Scan for the cell matching the given text and deliver its (x, y) coordinate at center. 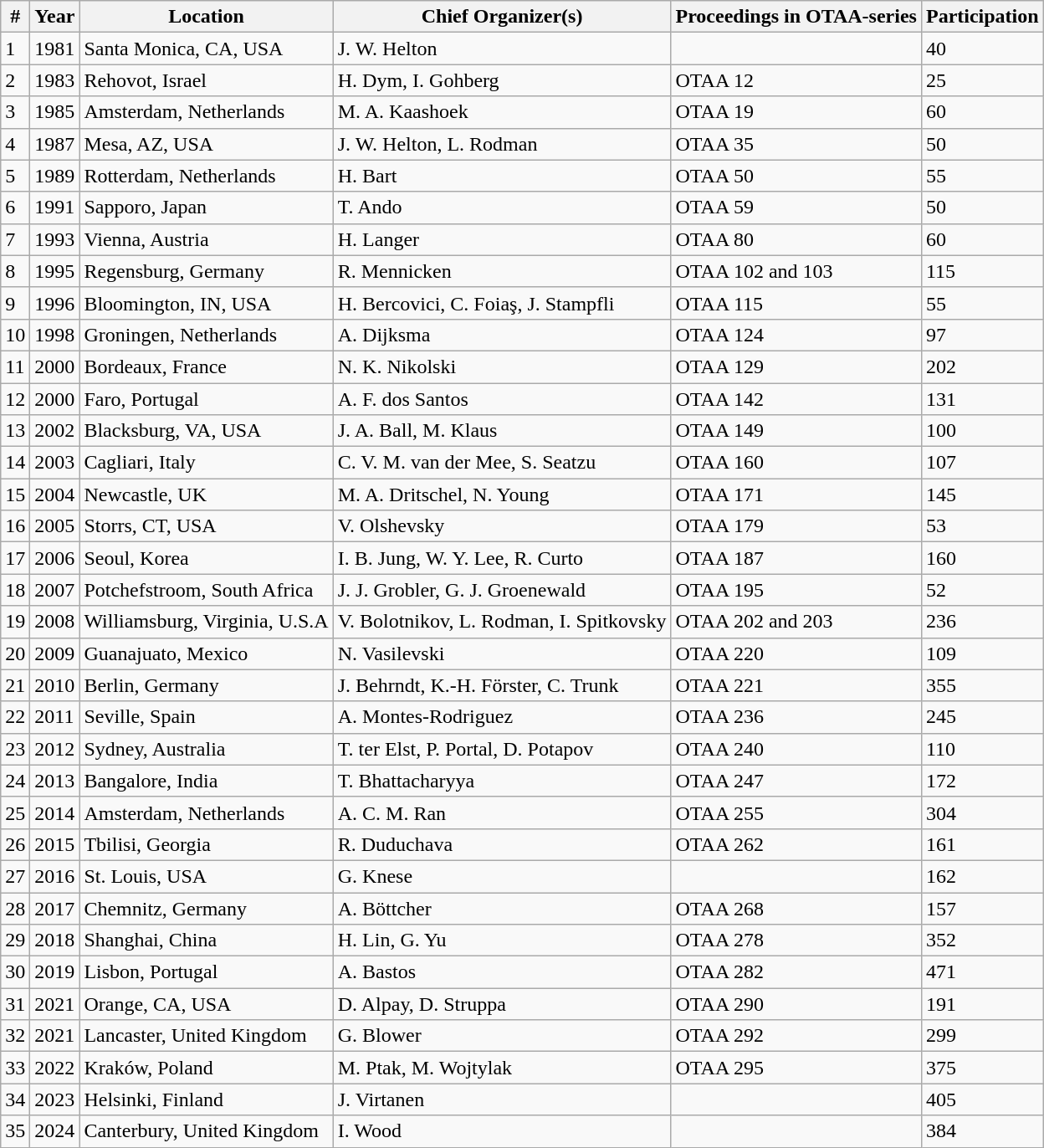
OTAA 129 (796, 366)
Guanajuato, Mexico (206, 653)
J. W. Helton (502, 49)
110 (982, 749)
160 (982, 558)
1 (15, 49)
Regensburg, Germany (206, 271)
8 (15, 271)
OTAA 124 (796, 335)
26 (15, 844)
R. Duduchava (502, 844)
G. Knese (502, 876)
OTAA 221 (796, 685)
2010 (55, 685)
N. Vasilevski (502, 653)
Vienna, Austria (206, 239)
Lisbon, Portugal (206, 972)
OTAA 255 (796, 812)
J. Behrndt, K.-H. Förster, C. Trunk (502, 685)
Santa Monica, CA, USA (206, 49)
161 (982, 844)
H. Langer (502, 239)
1998 (55, 335)
13 (15, 431)
OTAA 220 (796, 653)
10 (15, 335)
Proceedings in OTAA-series (796, 17)
2013 (55, 781)
12 (15, 399)
2018 (55, 940)
2012 (55, 749)
OTAA 295 (796, 1068)
H. Lin, G. Yu (502, 940)
OTAA 142 (796, 399)
1991 (55, 208)
375 (982, 1068)
299 (982, 1036)
2011 (55, 717)
A. Bastos (502, 972)
D. Alpay, D. Struppa (502, 1004)
Mesa, AZ, USA (206, 144)
M. A. Dritschel, N. Young (502, 495)
28 (15, 908)
A. Dijksma (502, 335)
OTAA 160 (796, 463)
OTAA 35 (796, 144)
2006 (55, 558)
7 (15, 239)
Blacksburg, VA, USA (206, 431)
OTAA 240 (796, 749)
OTAA 80 (796, 239)
OTAA 59 (796, 208)
Bangalore, India (206, 781)
Year (55, 17)
Sydney, Australia (206, 749)
2024 (55, 1131)
Chemnitz, Germany (206, 908)
4 (15, 144)
16 (15, 526)
Kraków, Poland (206, 1068)
Helsinki, Finland (206, 1099)
Sapporo, Japan (206, 208)
Canterbury, United Kingdom (206, 1131)
Newcastle, UK (206, 495)
Storrs, CT, USA (206, 526)
162 (982, 876)
304 (982, 812)
2 (15, 80)
115 (982, 271)
17 (15, 558)
1993 (55, 239)
2016 (55, 876)
1981 (55, 49)
27 (15, 876)
34 (15, 1099)
Orange, CA, USA (206, 1004)
2005 (55, 526)
OTAA 102 and 103 (796, 271)
Chief Organizer(s) (502, 17)
T. Bhattacharyya (502, 781)
OTAA 202 and 203 (796, 622)
1987 (55, 144)
2022 (55, 1068)
C. V. M. van der Mee, S. Seatzu (502, 463)
52 (982, 590)
# (15, 17)
Williamsburg, Virginia, U.S.A (206, 622)
172 (982, 781)
202 (982, 366)
OTAA 115 (796, 303)
15 (15, 495)
OTAA 282 (796, 972)
V. Olshevsky (502, 526)
107 (982, 463)
OTAA 290 (796, 1004)
100 (982, 431)
Tbilisi, Georgia (206, 844)
OTAA 262 (796, 844)
OTAA 236 (796, 717)
R. Mennicken (502, 271)
1989 (55, 176)
31 (15, 1004)
Seoul, Korea (206, 558)
V. Bolotnikov, L. Rodman, I. Spitkovsky (502, 622)
2007 (55, 590)
Seville, Spain (206, 717)
Shanghai, China (206, 940)
35 (15, 1131)
OTAA 292 (796, 1036)
1985 (55, 112)
A. Montes-Rodriguez (502, 717)
405 (982, 1099)
H. Bercovici, C. Foiaş, J. Stampfli (502, 303)
2019 (55, 972)
6 (15, 208)
2023 (55, 1099)
OTAA 247 (796, 781)
OTAA 12 (796, 80)
H. Dym, I. Gohberg (502, 80)
1983 (55, 80)
236 (982, 622)
32 (15, 1036)
19 (15, 622)
A. Böttcher (502, 908)
I. Wood (502, 1131)
N. K. Nikolski (502, 366)
Faro, Portugal (206, 399)
245 (982, 717)
29 (15, 940)
20 (15, 653)
3 (15, 112)
Bloomington, IN, USA (206, 303)
157 (982, 908)
H. Bart (502, 176)
24 (15, 781)
J. W. Helton, L. Rodman (502, 144)
Groningen, Netherlands (206, 335)
Location (206, 17)
1996 (55, 303)
471 (982, 972)
OTAA 149 (796, 431)
2009 (55, 653)
2002 (55, 431)
Rotterdam, Netherlands (206, 176)
97 (982, 335)
St. Louis, USA (206, 876)
Cagliari, Italy (206, 463)
14 (15, 463)
Rehovot, Israel (206, 80)
145 (982, 495)
2004 (55, 495)
2008 (55, 622)
M. A. Kaashoek (502, 112)
109 (982, 653)
22 (15, 717)
23 (15, 749)
131 (982, 399)
40 (982, 49)
1995 (55, 271)
11 (15, 366)
2015 (55, 844)
OTAA 171 (796, 495)
I. B. Jung, W. Y. Lee, R. Curto (502, 558)
2014 (55, 812)
18 (15, 590)
OTAA 268 (796, 908)
Bordeaux, France (206, 366)
30 (15, 972)
53 (982, 526)
T. Ando (502, 208)
J. A. Ball, M. Klaus (502, 431)
21 (15, 685)
A. F. dos Santos (502, 399)
OTAA 195 (796, 590)
OTAA 179 (796, 526)
G. Blower (502, 1036)
J. J. Grobler, G. J. Groenewald (502, 590)
Potchefstroom, South Africa (206, 590)
2003 (55, 463)
OTAA 187 (796, 558)
A. C. M. Ran (502, 812)
2017 (55, 908)
355 (982, 685)
5 (15, 176)
Berlin, Germany (206, 685)
191 (982, 1004)
M. Ptak, M. Wojtylak (502, 1068)
Participation (982, 17)
J. Virtanen (502, 1099)
384 (982, 1131)
OTAA 278 (796, 940)
352 (982, 940)
33 (15, 1068)
OTAA 50 (796, 176)
9 (15, 303)
T. ter Elst, P. Portal, D. Potapov (502, 749)
Lancaster, United Kingdom (206, 1036)
OTAA 19 (796, 112)
